Determine the (X, Y) coordinate at the center of the cell enclosing the given text.  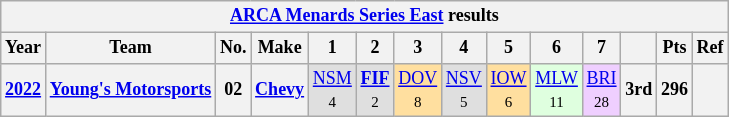
1 (332, 48)
3rd (639, 90)
6 (556, 48)
02 (234, 90)
5 (508, 48)
DOV8 (418, 90)
7 (602, 48)
NSM4 (332, 90)
Make (280, 48)
NSV5 (464, 90)
FIF2 (375, 90)
Chevy (280, 90)
Year (24, 48)
296 (675, 90)
Ref (710, 48)
3 (418, 48)
2022 (24, 90)
Young's Motorsports (130, 90)
2 (375, 48)
BRI28 (602, 90)
ARCA Menards Series East results (364, 16)
4 (464, 48)
IOW6 (508, 90)
Team (130, 48)
MLW11 (556, 90)
Pts (675, 48)
No. (234, 48)
